Search for the cell housing the specified text and yield its (X, Y) center coordinate. 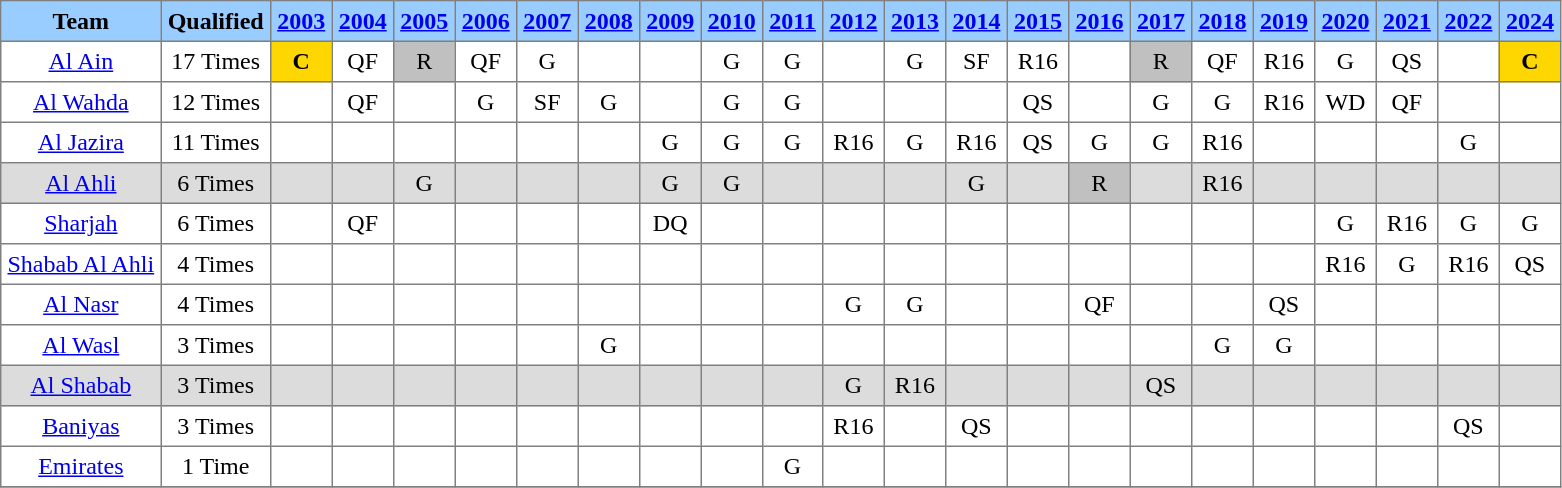
2022 (1469, 21)
Al Wasl (81, 345)
2012 (854, 21)
2004 (363, 21)
Shabab Al Ahli (81, 264)
2020 (1346, 21)
2017 (1161, 21)
Al Ain (81, 61)
2019 (1284, 21)
Emirates (81, 466)
1 Time (216, 466)
2009 (670, 21)
DQ (670, 223)
2005 (424, 21)
Sharjah (81, 223)
2008 (609, 21)
12 Times (216, 102)
Qualified (216, 21)
2007 (547, 21)
2018 (1223, 21)
2021 (1407, 21)
WD (1346, 102)
2003 (301, 21)
17 Times (216, 61)
2014 (977, 21)
2010 (732, 21)
Al Nasr (81, 304)
2011 (792, 21)
2016 (1100, 21)
Al Wahda (81, 102)
Team (81, 21)
2006 (486, 21)
2024 (1530, 21)
Al Jazira (81, 142)
Baniyas (81, 426)
2015 (1038, 21)
11 Times (216, 142)
2013 (915, 21)
Al Shabab (81, 385)
Al Ahli (81, 183)
